Scan for the cell matching the given text and deliver its [x, y] coordinate at center. 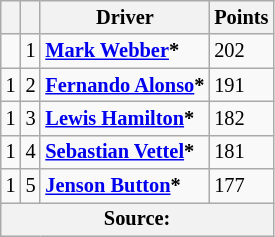
Lewis Hamilton* [124, 118]
4 [31, 152]
182 [241, 118]
3 [31, 118]
Source: [138, 219]
181 [241, 152]
Sebastian Vettel* [124, 152]
Jenson Button* [124, 186]
Points [241, 17]
Mark Webber* [124, 51]
Driver [124, 17]
5 [31, 186]
202 [241, 51]
Fernando Alonso* [124, 85]
2 [31, 85]
177 [241, 186]
191 [241, 85]
